Capture the cell that displays the provided text and extract its (X, Y) central coordinate. 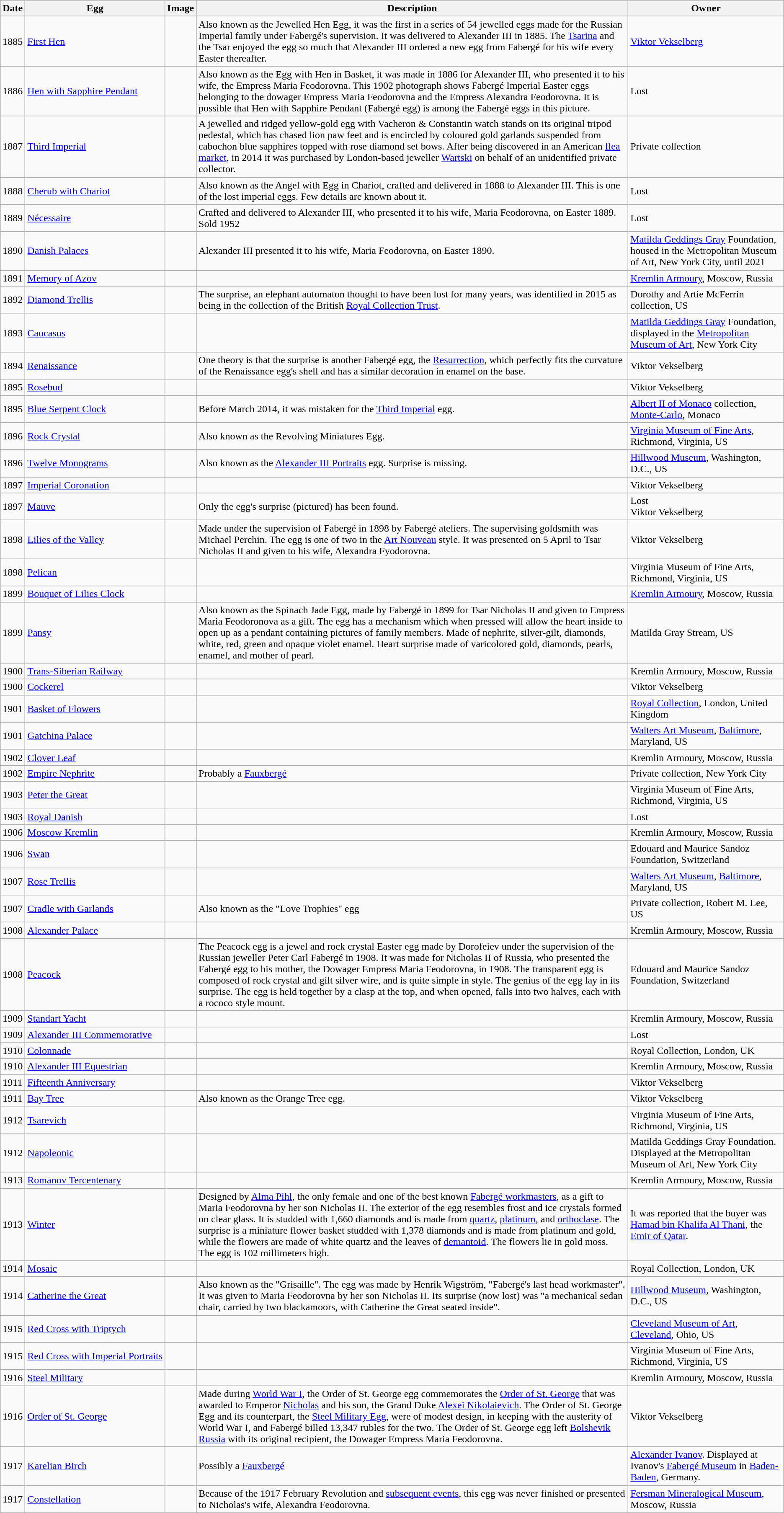
Tsarevich (95, 1120)
Blue Serpent Clock (95, 409)
Before March 2014, it was mistaken for the Third Imperial egg. (412, 409)
Only the egg's surprise (pictured) has been found. (412, 507)
Dorothy and Artie McFerrin collection, US (706, 300)
Also known as the Revolving Miniatures Egg. (412, 436)
Third Imperial (95, 147)
1888 (13, 191)
1889 (13, 218)
Memory of Azov (95, 278)
Danish Palaces (95, 251)
Also known as the Alexander III Portraits egg. Surprise is missing. (412, 463)
Romanov Tercentenary (95, 1180)
Twelve Monograms (95, 463)
1885 (13, 41)
Mosaic (95, 1269)
Fifteenth Anniversary (95, 1082)
Winter (95, 1224)
Cleveland Museum of Art, Cleveland, Ohio, US (706, 1329)
Cockerel (95, 687)
1893 (13, 333)
1892 (13, 300)
Napoleonic (95, 1153)
Nécessaire (95, 218)
Matilda Gray Stream, US (706, 633)
Private collection, Robert M. Lee, US (706, 909)
Date (13, 8)
Peacock (95, 974)
Matilda Geddings Gray Foundation.Displayed at the Metropolitan Museum of Art, New York City (706, 1153)
Also known as the "Love Trophies" egg (412, 909)
1890 (13, 251)
Order of St. George (95, 1416)
Pelican (95, 572)
Catherine the Great (95, 1296)
Trans-Siberian Railway (95, 671)
Alexander III presented it to his wife, Maria Feodorovna, on Easter 1890. (412, 251)
Albert II of Monaco collection, Monte-Carlo, Monaco (706, 409)
1894 (13, 365)
1887 (13, 147)
Hen with Sapphire Pendant (95, 91)
Cherub with Chariot (95, 191)
Pansy (95, 633)
Red Cross with Triptych (95, 1329)
Royal Collection, London, United Kingdom (706, 709)
Probably a Fauxbergé (412, 773)
Also known as the Orange Tree egg. (412, 1098)
Rose Trellis (95, 881)
Rock Crystal (95, 436)
Possibly a Fauxbergé (412, 1466)
It was reported that the buyer was Hamad bin Khalifa Al Thani, the Emir of Qatar. (706, 1224)
1891 (13, 278)
Caucasus (95, 333)
Alexander III Commemorative (95, 1035)
Mauve (95, 507)
Colonnade (95, 1051)
Alexander III Equestrian (95, 1066)
Alexander Ivanov. Displayed at Ivanov's Fabergé Museum in Baden-Baden, Germany. (706, 1466)
LostViktor Vekselberg (706, 507)
Constellation (95, 1499)
Private collection, New York City (706, 773)
Egg (95, 8)
Swan (95, 855)
Karelian Birch (95, 1466)
Owner (706, 8)
Clover Leaf (95, 757)
Standart Yacht (95, 1019)
Matilda Geddings Gray Foundation, displayed in the Metropolitan Museum of Art, New York City (706, 333)
Gatchina Palace (95, 736)
Rosebud (95, 387)
Crafted and delivered to Alexander III, who presented it to his wife, Maria Feodorovna, on Easter 1889. Sold 1952 (412, 218)
Fersman Mineralogical Museum, Moscow, Russia (706, 1499)
Royal Danish (95, 816)
Bay Tree (95, 1098)
Private collection (706, 147)
Bouquet of Lilies Clock (95, 594)
Red Cross with Imperial Portraits (95, 1356)
First Hen (95, 41)
Alexander Palace (95, 930)
Diamond Trellis (95, 300)
Image (181, 8)
Empire Nephrite (95, 773)
Moscow Kremlin (95, 833)
Peter the Great (95, 795)
Description (412, 8)
Matilda Geddings Gray Foundation, housed in the Metropolitan Museum of Art, New York City, until 2021 (706, 251)
Cradle with Garlands (95, 909)
Imperial Coronation (95, 485)
Steel Military (95, 1378)
Basket of Flowers (95, 709)
Because of the 1917 February Revolution and subsequent events, this egg was never finished or presented to Nicholas's wife, Alexandra Feodorovna. (412, 1499)
Renaissance (95, 365)
1886 (13, 91)
Lilies of the Valley (95, 540)
